Detect which cell encompasses the target text, then output its [X, Y] center coordinate. 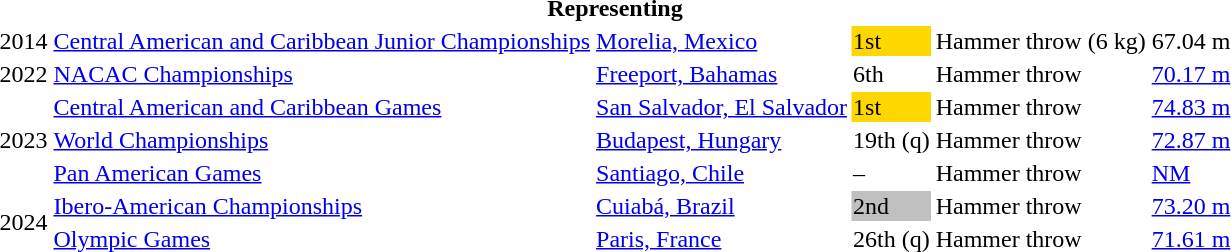
Budapest, Hungary [722, 140]
2nd [892, 206]
Ibero-American Championships [322, 206]
– [892, 173]
San Salvador, El Salvador [722, 107]
6th [892, 74]
Cuiabá, Brazil [722, 206]
Hammer throw (6 kg) [1040, 41]
Central American and Caribbean Games [322, 107]
Pan American Games [322, 173]
Freeport, Bahamas [722, 74]
19th (q) [892, 140]
NACAC Championships [322, 74]
Central American and Caribbean Junior Championships [322, 41]
Morelia, Mexico [722, 41]
World Championships [322, 140]
Santiago, Chile [722, 173]
